Output the [X, Y] coordinate of the center of the cell containing the given text.  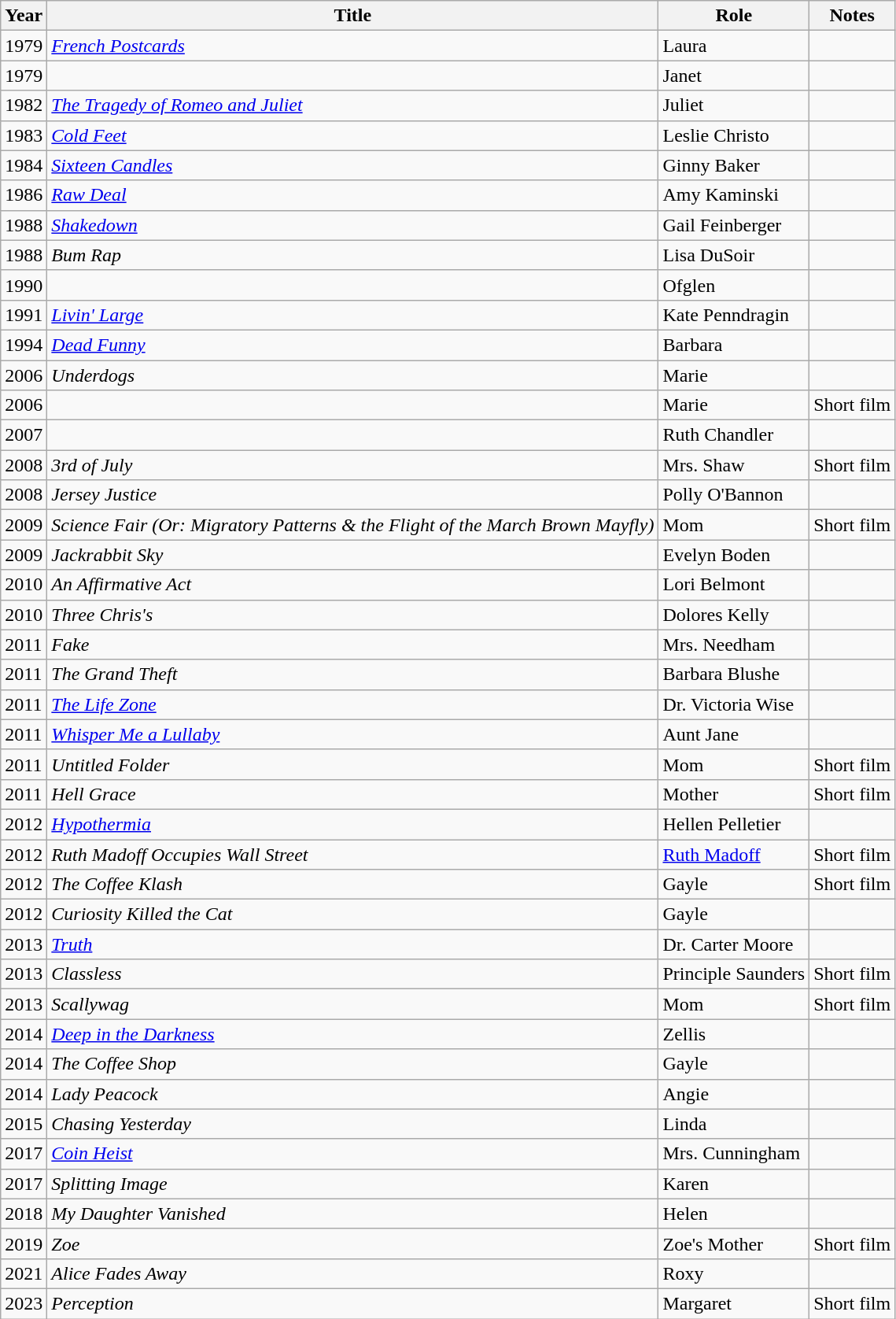
Mother [734, 794]
Amy Kaminski [734, 195]
1994 [24, 345]
Jackrabbit Sky [352, 555]
Chasing Yesterday [352, 1124]
Hellen Pelletier [734, 824]
The Coffee Shop [352, 1064]
Science Fair (Or: Migratory Patterns & the Flight of the March Brown Mayfly) [352, 525]
My Daughter Vanished [352, 1214]
Hypothermia [352, 824]
Mrs. Shaw [734, 465]
Untitled Folder [352, 764]
Zellis [734, 1034]
Mrs. Needham [734, 645]
Ofglen [734, 285]
Roxy [734, 1273]
2019 [24, 1243]
Lori Belmont [734, 585]
Dead Funny [352, 345]
2021 [24, 1273]
An Affirmative Act [352, 585]
The Life Zone [352, 704]
Dr. Carter Moore [734, 944]
Ginny Baker [734, 165]
Shakedown [352, 225]
Juliet [734, 105]
Ruth Chandler [734, 435]
Zoe [352, 1243]
Dr. Victoria Wise [734, 704]
Principle Saunders [734, 974]
Curiosity Killed the Cat [352, 914]
Ruth Madoff Occupies Wall Street [352, 854]
Leslie Christo [734, 135]
Cold Feet [352, 135]
Barbara Blushe [734, 674]
Sixteen Candles [352, 165]
2015 [24, 1124]
Perception [352, 1303]
Kate Penndragin [734, 315]
1990 [24, 285]
3rd of July [352, 465]
Laura [734, 46]
Livin' Large [352, 315]
1984 [24, 165]
Raw Deal [352, 195]
Linda [734, 1124]
Fake [352, 645]
Year [24, 16]
The Tragedy of Romeo and Juliet [352, 105]
Alice Fades Away [352, 1273]
Margaret [734, 1303]
French Postcards [352, 46]
Polly O'Bannon [734, 495]
Truth [352, 944]
1991 [24, 315]
Lisa DuSoir [734, 255]
Title [352, 16]
Zoe's Mother [734, 1243]
Bum Rap [352, 255]
The Coffee Klash [352, 885]
Splitting Image [352, 1184]
2023 [24, 1303]
Janet [734, 76]
Notes [853, 16]
Barbara [734, 345]
2007 [24, 435]
Dolores Kelly [734, 615]
Underdogs [352, 375]
Lady Peacock [352, 1094]
Whisper Me a Lullaby [352, 734]
1986 [24, 195]
Mrs. Cunningham [734, 1154]
Gail Feinberger [734, 225]
Scallywag [352, 1004]
Ruth Madoff [734, 854]
1982 [24, 105]
Three Chris's [352, 615]
The Grand Theft [352, 674]
Role [734, 16]
Angie [734, 1094]
Coin Heist [352, 1154]
2018 [24, 1214]
Aunt Jane [734, 734]
1983 [24, 135]
Classless [352, 974]
Helen [734, 1214]
Evelyn Boden [734, 555]
Karen [734, 1184]
Jersey Justice [352, 495]
Deep in the Darkness [352, 1034]
Hell Grace [352, 794]
